Pinpoint the cell where the given text exists, returning its [x, y] midpoint coordinate. 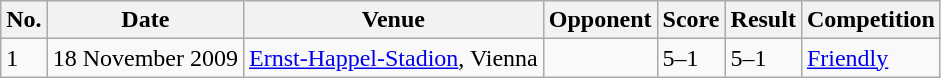
18 November 2009 [145, 58]
Ernst-Happel-Stadion, Vienna [394, 58]
Date [145, 20]
Score [691, 20]
Result [763, 20]
Competition [870, 20]
Friendly [870, 58]
1 [24, 58]
No. [24, 20]
Opponent [600, 20]
Venue [394, 20]
